Search for the cell housing the specified text and yield its [X, Y] center coordinate. 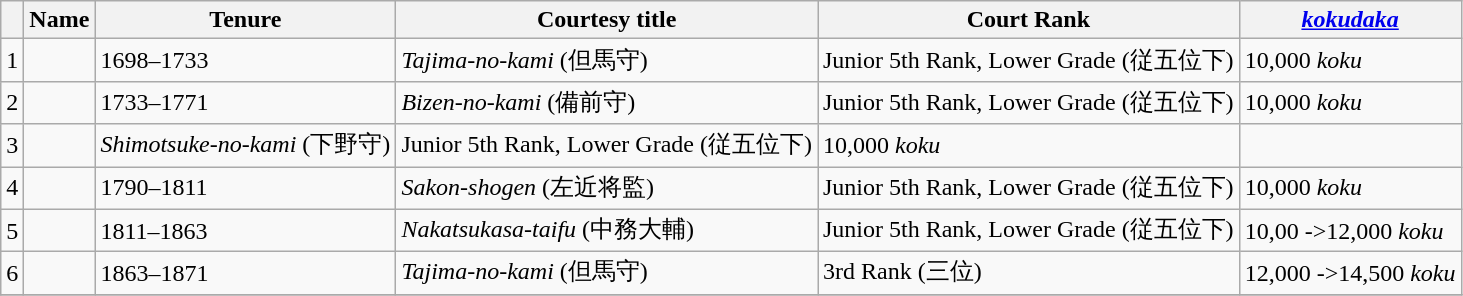
Tenure [246, 20]
Name [60, 20]
4 [12, 188]
5 [12, 230]
1863–1871 [246, 274]
1733–1771 [246, 102]
Shimotsuke-no-kami (下野守) [246, 146]
1811–1863 [246, 230]
Nakatsukasa-taifu (中務大輔) [607, 230]
1 [12, 60]
1790–1811 [246, 188]
kokudaka [1350, 20]
Court Rank [1029, 20]
6 [12, 274]
2 [12, 102]
10,00 ->12,000 koku [1350, 230]
Courtesy title [607, 20]
1698–1733 [246, 60]
Bizen-no-kami (備前守) [607, 102]
12,000 ->14,500 koku [1350, 274]
3 [12, 146]
Sakon-shogen (左近将監) [607, 188]
3rd Rank (三位) [1029, 274]
